Extract the (x, y) coordinate from the center of the cell holding the provided text.  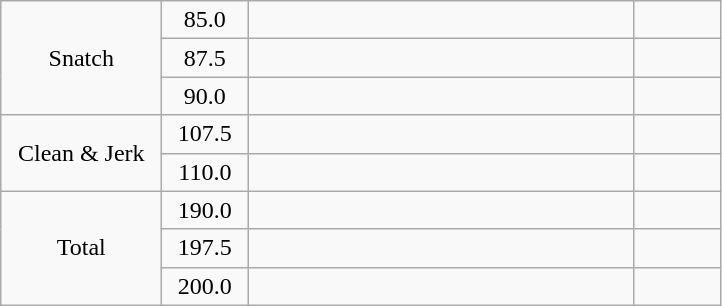
Snatch (82, 58)
190.0 (205, 210)
197.5 (205, 248)
85.0 (205, 20)
Total (82, 248)
87.5 (205, 58)
Clean & Jerk (82, 153)
90.0 (205, 96)
110.0 (205, 172)
200.0 (205, 286)
107.5 (205, 134)
